Provide the [x, y] coordinate of the cell's center where the given text is located.  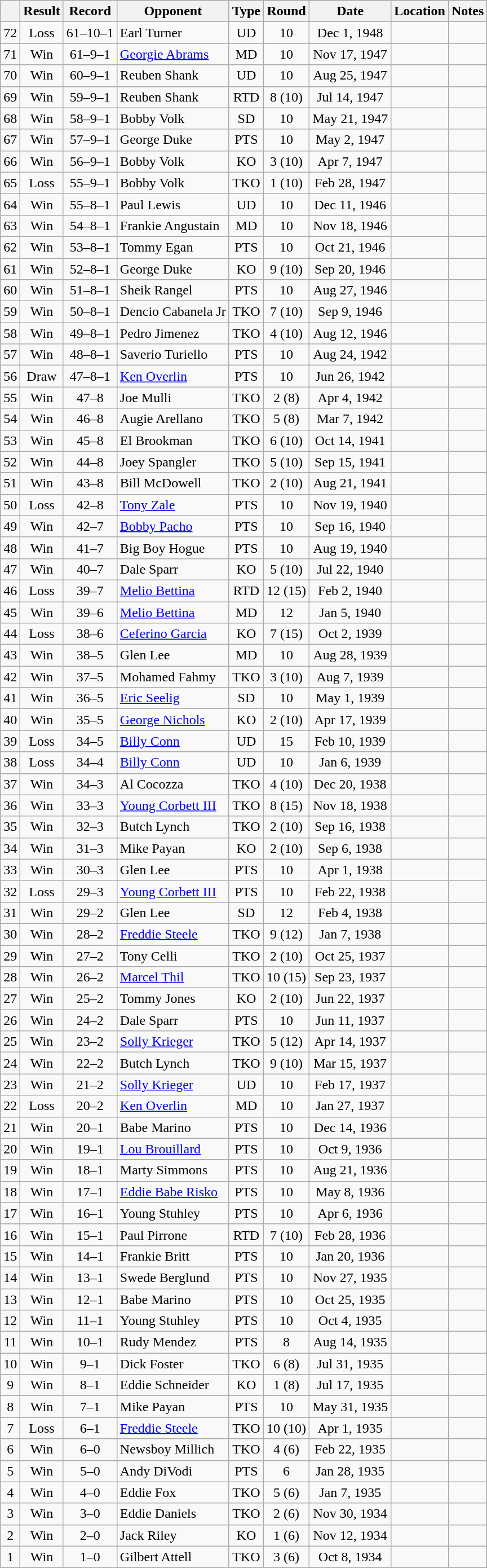
Aug 27, 1946 [351, 290]
Joe Mulli [172, 398]
47–8–1 [90, 376]
Record [90, 11]
39 [10, 741]
10–1 [90, 1342]
Opponent [172, 11]
70 [10, 76]
17–1 [90, 1192]
3 [10, 1514]
45 [10, 612]
39–6 [90, 612]
Jack Riley [172, 1535]
63 [10, 226]
Augie Arellano [172, 419]
58–9–1 [90, 118]
27 [10, 999]
33 [10, 870]
Result [42, 11]
35 [10, 827]
11–1 [90, 1321]
48–8–1 [90, 355]
Dec 1, 1948 [351, 33]
Aug 21, 1936 [351, 1170]
Eddie Babe Risko [172, 1192]
41–7 [90, 548]
29–2 [90, 913]
7 [10, 1428]
19–1 [90, 1149]
Oct 21, 1946 [351, 247]
Ceferino Garcia [172, 634]
Rudy Mendez [172, 1342]
12 (15) [286, 591]
Bobby Pacho [172, 526]
Oct 4, 1935 [351, 1321]
Apr 1, 1938 [351, 870]
Notes [467, 11]
49 [10, 526]
1–0 [90, 1557]
60 [10, 290]
33–3 [90, 805]
2 (6) [286, 1514]
55–8–1 [90, 204]
Frankie Britt [172, 1256]
6 (10) [286, 441]
8 (10) [286, 97]
36 [10, 805]
14 [10, 1278]
Aug 25, 1947 [351, 76]
42 [10, 677]
9–1 [90, 1364]
19 [10, 1170]
Jul 31, 1935 [351, 1364]
Jan 7, 1935 [351, 1492]
El Brookman [172, 441]
27–2 [90, 956]
43 [10, 655]
Jan 27, 1937 [351, 1106]
Pedro Jimenez [172, 333]
31–3 [90, 848]
5 (6) [286, 1492]
Dec 20, 1938 [351, 784]
6–1 [90, 1428]
11 [10, 1342]
54 [10, 419]
Feb 10, 1939 [351, 741]
Jan 7, 1938 [351, 934]
58 [10, 333]
29 [10, 956]
30–3 [90, 870]
56–9–1 [90, 161]
18 [10, 1192]
Round [286, 11]
55 [10, 398]
Mar 15, 1937 [351, 1063]
42–7 [90, 526]
Mar 7, 1942 [351, 419]
3 (6) [286, 1557]
Tommy Jones [172, 999]
Frankie Angustain [172, 226]
Sep 20, 1946 [351, 269]
5–0 [90, 1471]
Nov 19, 1940 [351, 505]
3–0 [90, 1514]
Nov 27, 1935 [351, 1278]
Nov 18, 1946 [351, 226]
Paul Lewis [172, 204]
29–3 [90, 891]
Gilbert Attell [172, 1557]
60–9–1 [90, 76]
32 [10, 891]
61 [10, 269]
Date [351, 11]
40 [10, 720]
53 [10, 441]
Sep 16, 1938 [351, 827]
36–5 [90, 698]
Nov 30, 1934 [351, 1514]
Aug 28, 1939 [351, 655]
44–8 [90, 462]
7–1 [90, 1407]
24–2 [90, 1020]
21 [10, 1127]
61–10–1 [90, 33]
5 (8) [286, 419]
Feb 28, 1936 [351, 1235]
22 [10, 1106]
56 [10, 376]
1 (6) [286, 1535]
2 [10, 1535]
Paul Pirrone [172, 1235]
Jan 28, 1935 [351, 1471]
Nov 12, 1934 [351, 1535]
Jun 22, 1937 [351, 999]
Eddie Schneider [172, 1385]
Location [420, 11]
23–2 [90, 1042]
51–8–1 [90, 290]
Earl Turner [172, 33]
46–8 [90, 419]
Apr 14, 1937 [351, 1042]
9 [10, 1385]
50 [10, 505]
69 [10, 97]
Dencio Cabanela Jr [172, 312]
68 [10, 118]
May 31, 1935 [351, 1407]
Sep 15, 1941 [351, 462]
4 [10, 1492]
Dec 11, 1946 [351, 204]
Lou Brouillard [172, 1149]
Oct 25, 1937 [351, 956]
42–8 [90, 505]
8 (15) [286, 805]
47–8 [90, 398]
34–3 [90, 784]
Jul 17, 1935 [351, 1385]
Oct 9, 1936 [351, 1149]
43–8 [90, 483]
30 [10, 934]
1 (10) [286, 183]
Tony Zale [172, 505]
Aug 12, 1946 [351, 333]
4–0 [90, 1492]
57 [10, 355]
Nov 18, 1938 [351, 805]
Aug 24, 1942 [351, 355]
31 [10, 913]
Dick Foster [172, 1364]
13–1 [90, 1278]
62 [10, 247]
Type [246, 11]
Sep 6, 1938 [351, 848]
25–2 [90, 999]
12–1 [90, 1299]
37 [10, 784]
44 [10, 634]
53–8–1 [90, 247]
14–1 [90, 1256]
Oct 25, 1935 [351, 1299]
39–7 [90, 591]
51 [10, 483]
1 (8) [286, 1385]
Sep 9, 1946 [351, 312]
Mohamed Fahmy [172, 677]
Eddie Fox [172, 1492]
Jan 5, 1940 [351, 612]
16 [10, 1235]
2–0 [90, 1535]
71 [10, 54]
Saverio Turiello [172, 355]
Jan 6, 1939 [351, 763]
Feb 4, 1938 [351, 913]
15–1 [90, 1235]
1 [10, 1557]
25 [10, 1042]
6–0 [90, 1450]
61–9–1 [90, 54]
Sep 23, 1937 [351, 977]
10 (10) [286, 1428]
41 [10, 698]
28–2 [90, 934]
52 [10, 462]
Apr 7, 1947 [351, 161]
George Nichols [172, 720]
17 [10, 1213]
49–8–1 [90, 333]
Sep 16, 1940 [351, 526]
20–1 [90, 1127]
Apr 1, 1935 [351, 1428]
Feb 28, 1947 [351, 183]
Feb 17, 1937 [351, 1085]
72 [10, 33]
13 [10, 1299]
20 [10, 1149]
10 (15) [286, 977]
Jun 11, 1937 [351, 1020]
Tony Celli [172, 956]
55–9–1 [90, 183]
Oct 2, 1939 [351, 634]
54–8–1 [90, 226]
Nov 17, 1947 [351, 54]
Big Boy Hogue [172, 548]
34–4 [90, 763]
23 [10, 1085]
35–5 [90, 720]
Marcel Thil [172, 977]
Apr 6, 1936 [351, 1213]
Al Cocozza [172, 784]
2 (8) [286, 398]
57–9–1 [90, 140]
7 (15) [286, 634]
21–2 [90, 1085]
34–5 [90, 741]
Jun 26, 1942 [351, 376]
46 [10, 591]
32–3 [90, 827]
Eddie Daniels [172, 1514]
45–8 [90, 441]
Aug 21, 1941 [351, 483]
8–1 [90, 1385]
Oct 8, 1934 [351, 1557]
59–9–1 [90, 97]
Jul 22, 1940 [351, 569]
48 [10, 548]
Aug 7, 1939 [351, 677]
28 [10, 977]
Apr 4, 1942 [351, 398]
52–8–1 [90, 269]
Oct 14, 1941 [351, 441]
59 [10, 312]
May 1, 1939 [351, 698]
22–2 [90, 1063]
Dec 14, 1936 [351, 1127]
24 [10, 1063]
38–6 [90, 634]
34 [10, 848]
Bill McDowell [172, 483]
Aug 14, 1935 [351, 1342]
Feb 22, 1938 [351, 891]
18–1 [90, 1170]
37–5 [90, 677]
Andy DiVodi [172, 1471]
64 [10, 204]
May 21, 1947 [351, 118]
Joey Spangler [172, 462]
26 [10, 1020]
5 (12) [286, 1042]
May 2, 1947 [351, 140]
Jul 14, 1947 [351, 97]
16–1 [90, 1213]
Eric Seelig [172, 698]
66 [10, 161]
38 [10, 763]
65 [10, 183]
4 (6) [286, 1450]
40–7 [90, 569]
Marty Simmons [172, 1170]
67 [10, 140]
47 [10, 569]
May 8, 1936 [351, 1192]
Newsboy Millich [172, 1450]
9 (12) [286, 934]
6 (8) [286, 1364]
Feb 2, 1940 [351, 591]
50–8–1 [90, 312]
Jan 20, 1936 [351, 1256]
Georgie Abrams [172, 54]
Feb 22, 1935 [351, 1450]
20–2 [90, 1106]
Apr 17, 1939 [351, 720]
38–5 [90, 655]
26–2 [90, 977]
Aug 19, 1940 [351, 548]
5 [10, 1471]
Sheik Rangel [172, 290]
Draw [42, 376]
Swede Berglund [172, 1278]
Tommy Egan [172, 247]
